Search for the cell housing the specified text and yield its (X, Y) center coordinate. 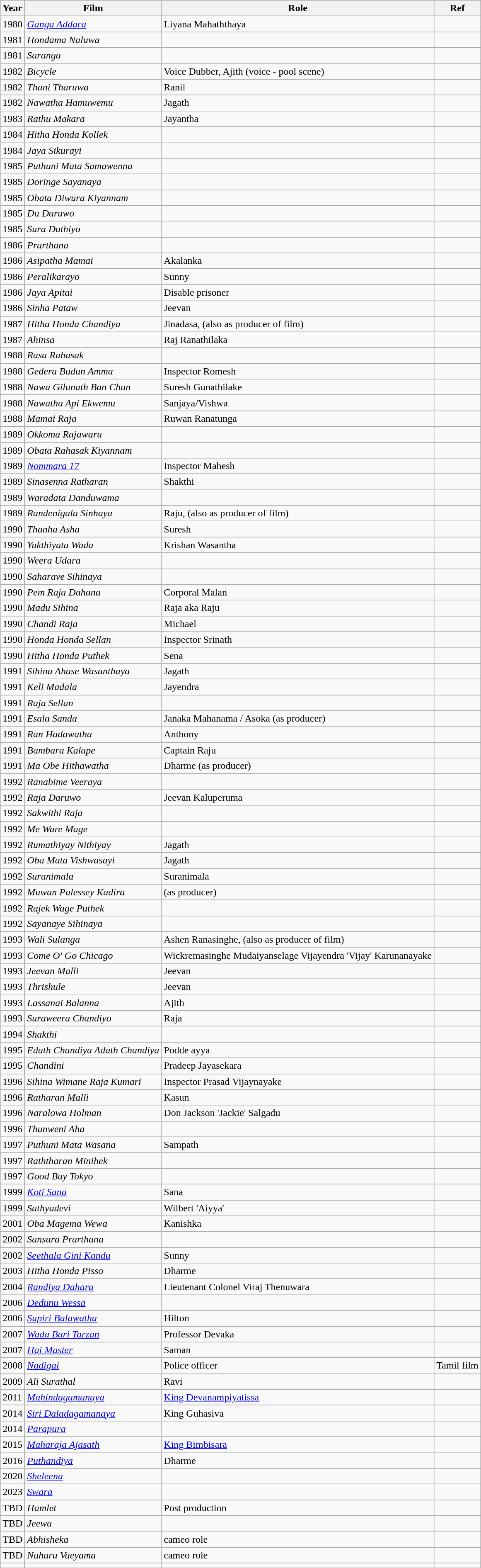
Oba Magema Wewa (93, 1224)
Saranga (93, 56)
Hamlet (93, 1508)
Abhisheka (93, 1539)
Okkoma Rajawaru (93, 434)
Hilton (298, 1318)
Puthuni Mata Samawenna (93, 166)
Hondama Naluwa (93, 40)
Thunweni Aha (93, 1129)
Police officer (298, 1366)
Ref (457, 8)
Thrishule (93, 987)
Janaka Mahanama / Asoka (as producer) (298, 719)
Suresh Gunathilake (298, 387)
Jaya Apitai (93, 292)
Inspector Prasad Vijaynayake (298, 1082)
Yukthiyata Wada (93, 545)
Weera Udara (93, 561)
Bicycle (93, 71)
Prarthana (93, 245)
Inspector Srinath (298, 639)
Sana (298, 1192)
2001 (12, 1224)
Hitha Honda Pisso (93, 1271)
Hitha Honda Kollek (93, 134)
Sampath (298, 1145)
Ashen Ranasinghe, (also as producer of film) (298, 939)
(as producer) (298, 892)
Jinadasa, (also as producer of film) (298, 324)
2020 (12, 1476)
Corporal Malan (298, 592)
Ranil (298, 87)
Sayanaye Sihinaya (93, 924)
Voice Dubber, Ajith (voice - pool scene) (298, 71)
Raja aka Raju (298, 608)
Don Jackson 'Jackie' Salgadu (298, 1113)
King Guhasiva (298, 1413)
King Devanampiyatissa (298, 1397)
Wali Sulanga (93, 939)
1980 (12, 24)
Sansara Prarthana (93, 1240)
2011 (12, 1397)
Koti Sana (93, 1192)
Pradeep Jayasekara (298, 1066)
Year (12, 8)
Professor Devaka (298, 1334)
Supiri Balawatha (93, 1318)
Chandi Raja (93, 624)
Wickremasinghe Mudaiyanselage Vijayendra 'Vijay' Karunanayake (298, 955)
Lieutenant Colonel Viraj Thenuwara (298, 1287)
Ranabime Veeraya (93, 782)
Sathyadevi (93, 1208)
Krishan Wasantha (298, 545)
Rajek Wage Puthek (93, 908)
Mamai Raja (93, 418)
Inspector Mahesh (298, 466)
Gedera Budun Amma (93, 371)
Oba Mata Vishwasayi (93, 861)
Ajith (298, 1003)
Raja Daruwo (93, 797)
Dedunu Wessa (93, 1303)
Anthony (298, 734)
Doringe Sayanaya (93, 182)
Tamil film (457, 1366)
Ravi (298, 1381)
Obata Diwura Kiyannam (93, 198)
Inspector Romesh (298, 371)
Raja (298, 1019)
Parapura (93, 1429)
Me Ware Mage (93, 829)
Ganga Addara (93, 24)
Jeevan Malli (93, 971)
Captain Raju (298, 750)
Pem Raja Dahana (93, 592)
Hai Master (93, 1350)
Rathu Makara (93, 119)
Bambara Kalape (93, 750)
Wilbert 'Aiyya' (298, 1208)
Thani Tharuwa (93, 87)
Sheleena (93, 1476)
Michael (298, 624)
Kanishka (298, 1224)
Siri Daladagamanaya (93, 1413)
Post production (298, 1508)
Raja Sellan (93, 703)
Naralowa Holman (93, 1113)
Nommara 17 (93, 466)
Chandini (93, 1066)
1994 (12, 1034)
Randiya Dahara (93, 1287)
Ma Obe Hithawatha (93, 766)
Rumathiyay Nithiyay (93, 845)
Nuhuru Vaeyama (93, 1555)
Film (93, 8)
Ratharan Malli (93, 1097)
2023 (12, 1492)
Keli Madala (93, 687)
2004 (12, 1287)
Mahindagamanaya (93, 1397)
Dharme (as producer) (298, 766)
Sena (298, 655)
Wada Bari Tarzan (93, 1334)
Jayendra (298, 687)
Sinha Pataw (93, 308)
Raju, (also as producer of film) (298, 513)
Madu Sihina (93, 608)
Nawatha Hamuwemu (93, 103)
Rasa Rahasak (93, 355)
Ahinsa (93, 340)
Jeewa (93, 1524)
Saman (298, 1350)
2015 (12, 1444)
Peralikarayo (93, 277)
Ran Hadawatha (93, 734)
Du Daruwo (93, 214)
Nadigai (93, 1366)
Hitha Honda Puthek (93, 655)
Kasun (298, 1097)
Raththaran Minihek (93, 1160)
Jayantha (298, 119)
Esala Sanda (93, 719)
Disable prisoner (298, 292)
Sura Duthiyo (93, 229)
Obata Rahasak Kiyannam (93, 450)
Podde ayya (298, 1050)
Seethala Gini Kandu (93, 1255)
Honda Honda Sellan (93, 639)
2009 (12, 1381)
Puthandiya (93, 1460)
Muwan Palessey Kadira (93, 892)
2008 (12, 1366)
Ali Surathal (93, 1381)
Good Buy Tokyo (93, 1176)
Jaya Sikurayi (93, 150)
Raj Ranathilaka (298, 340)
Suraweera Chandiyo (93, 1019)
Sanjaya/Vishwa (298, 403)
Edath Chandiya Adath Chandiya (93, 1050)
Sihina Wimane Raja Kumari (93, 1082)
Sakwithi Raja (93, 813)
Hitha Honda Chandiya (93, 324)
Ruwan Ranatunga (298, 418)
Come O' Go Chicago (93, 955)
1983 (12, 119)
King Bimbisara (298, 1444)
2016 (12, 1460)
2003 (12, 1271)
Waradata Danduwama (93, 498)
Puthuni Mata Wasana (93, 1145)
Thanha Asha (93, 529)
Sinasenna Ratharan (93, 482)
Liyana Mahaththaya (298, 24)
Lassanai Balanna (93, 1003)
Role (298, 8)
Akalanka (298, 261)
Randenigala Sinhaya (93, 513)
Swara (93, 1492)
Maharaja Ajasath (93, 1444)
Saharave Sihinaya (93, 576)
Nawatha Api Ekwemu (93, 403)
Asipatha Mamai (93, 261)
Nawa Gilunath Ban Chun (93, 387)
Suresh (298, 529)
Sihina Ahase Wasanthaya (93, 671)
Jeevan Kaluperuma (298, 797)
